For the text-containing cell, return its midpoint in [X, Y] coordinate format. 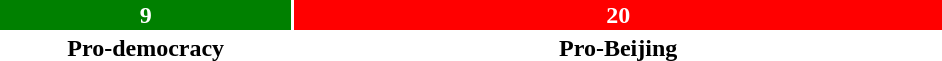
20 [618, 15]
9 [146, 15]
